Capture the cell that displays the provided text and extract its [x, y] central coordinate. 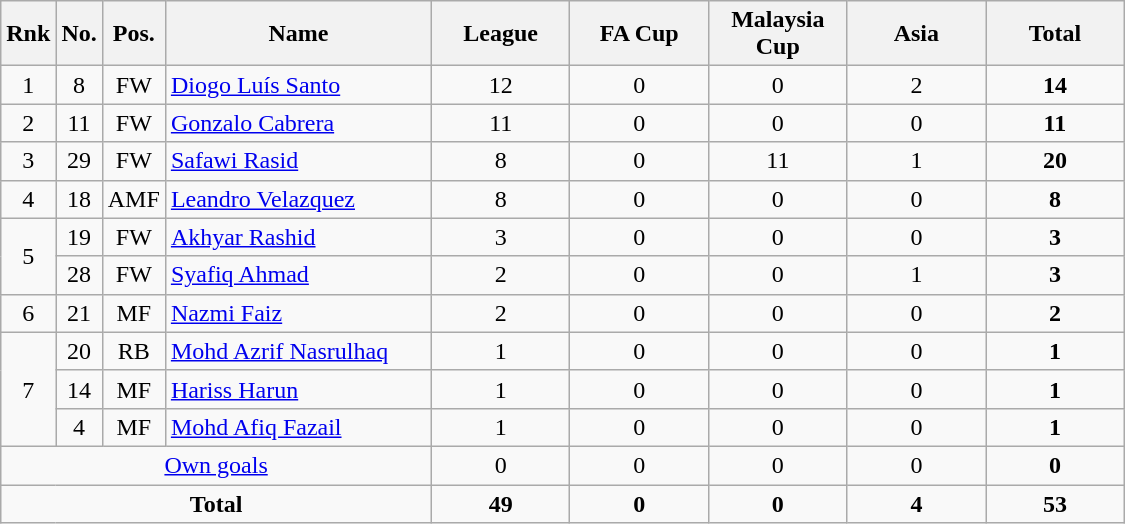
Name [298, 34]
Diogo Luís Santo [298, 85]
AMF [134, 199]
Safawi Rasid [298, 161]
29 [79, 161]
7 [28, 389]
Malaysia Cup [778, 34]
53 [1056, 503]
RB [134, 351]
Mohd Afiq Fazail [298, 427]
Syafiq Ahmad [298, 275]
No. [79, 34]
Hariss Harun [298, 389]
Own goals [216, 465]
49 [500, 503]
FA Cup [640, 34]
28 [79, 275]
Nazmi Faiz [298, 313]
Akhyar Rashid [298, 237]
6 [28, 313]
Leandro Velazquez [298, 199]
19 [79, 237]
Mohd Azrif Nasrulhaq [298, 351]
Pos. [134, 34]
Gonzalo Cabrera [298, 123]
12 [500, 85]
21 [79, 313]
Rnk [28, 34]
Asia [916, 34]
18 [79, 199]
League [500, 34]
5 [28, 256]
